From the cell containing the given text, extract its center point as (X, Y) coordinate. 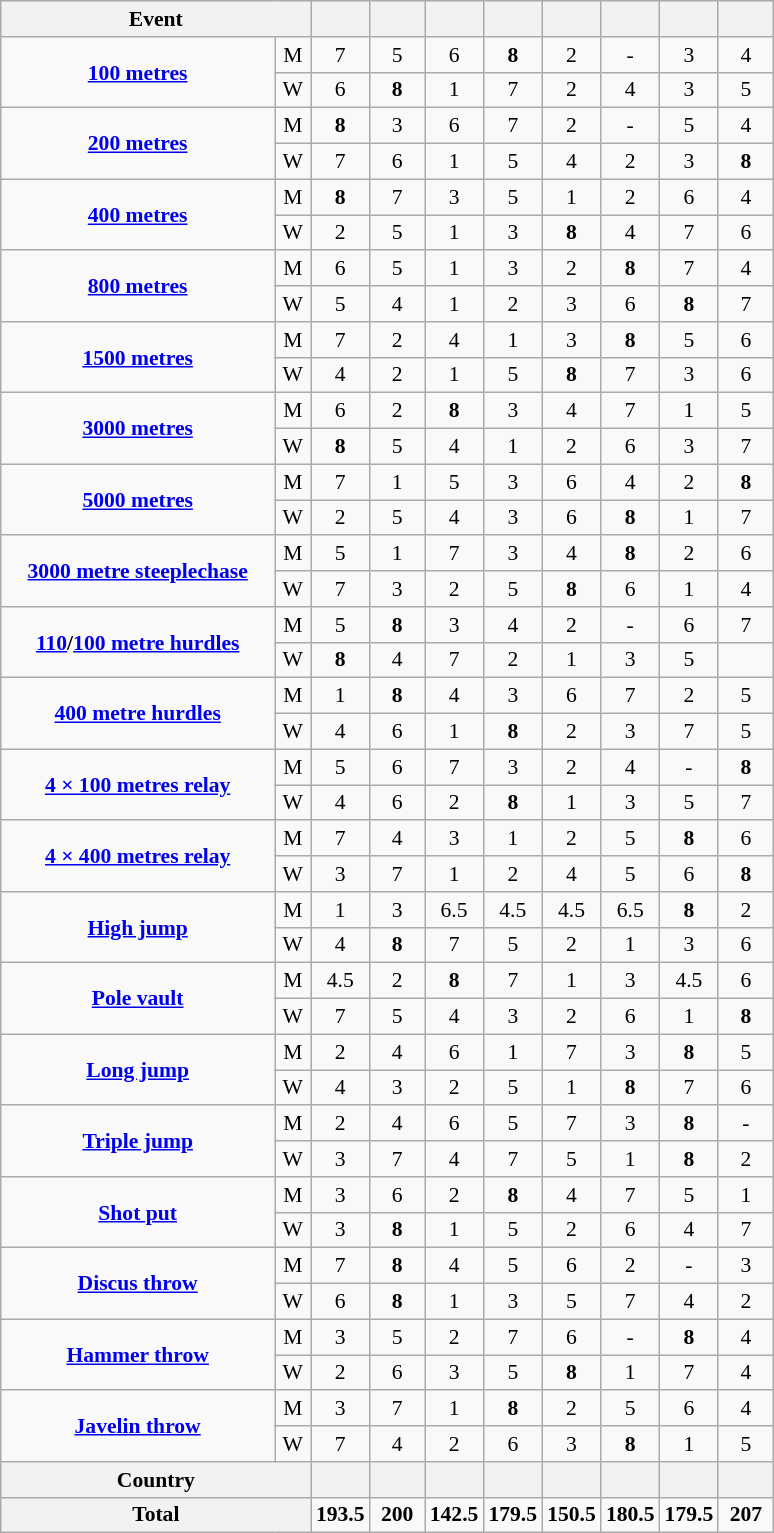
150.5 (572, 1515)
Event (156, 19)
Triple jump (138, 1142)
207 (746, 1515)
1500 metres (138, 358)
193.5 (340, 1515)
800 metres (138, 286)
High jump (138, 928)
Shot put (138, 1212)
400 metre hurdles (138, 714)
Pole vault (138, 998)
Country (156, 1480)
4 × 400 metres relay (138, 856)
142.5 (454, 1515)
5000 metres (138, 500)
Discus throw (138, 1284)
Long jump (138, 1070)
200 metres (138, 144)
100 metres (138, 72)
3000 metre steeplechase (138, 572)
Total (156, 1515)
200 (398, 1515)
4 × 100 metres relay (138, 784)
180.5 (630, 1515)
3000 metres (138, 428)
Hammer throw (138, 1354)
110/100 metre hurdles (138, 642)
400 metres (138, 214)
Javelin throw (138, 1426)
